Search for the cell housing the specified text and yield its [x, y] center coordinate. 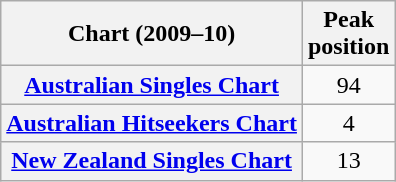
Peakposition [348, 34]
13 [348, 161]
94 [348, 85]
New Zealand Singles Chart [152, 161]
4 [348, 123]
Australian Singles Chart [152, 85]
Chart (2009–10) [152, 34]
Australian Hitseekers Chart [152, 123]
